Output the (x, y) coordinate of the center of the cell containing the given text.  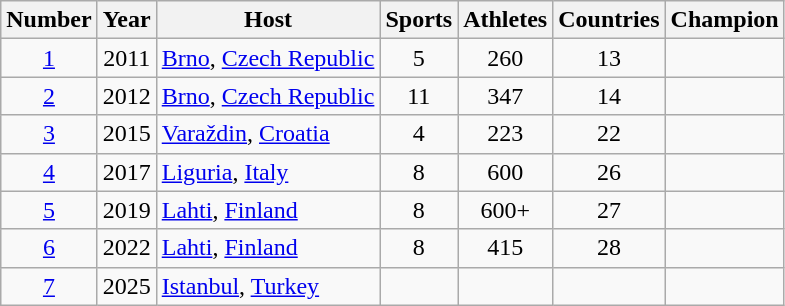
Champion (724, 20)
2015 (126, 134)
2 (49, 96)
1 (49, 58)
3 (49, 134)
7 (49, 286)
2025 (126, 286)
26 (609, 172)
Year (126, 20)
415 (506, 248)
2012 (126, 96)
2011 (126, 58)
2017 (126, 172)
2022 (126, 248)
28 (609, 248)
Istanbul, Turkey (268, 286)
260 (506, 58)
600 (506, 172)
27 (609, 210)
Number (49, 20)
6 (49, 248)
14 (609, 96)
Sports (419, 20)
11 (419, 96)
347 (506, 96)
223 (506, 134)
13 (609, 58)
Countries (609, 20)
600+ (506, 210)
Athletes (506, 20)
Liguria, Italy (268, 172)
Host (268, 20)
Varaždin, Croatia (268, 134)
22 (609, 134)
2019 (126, 210)
